Extract the [X, Y] coordinate from the center of the cell holding the provided text.  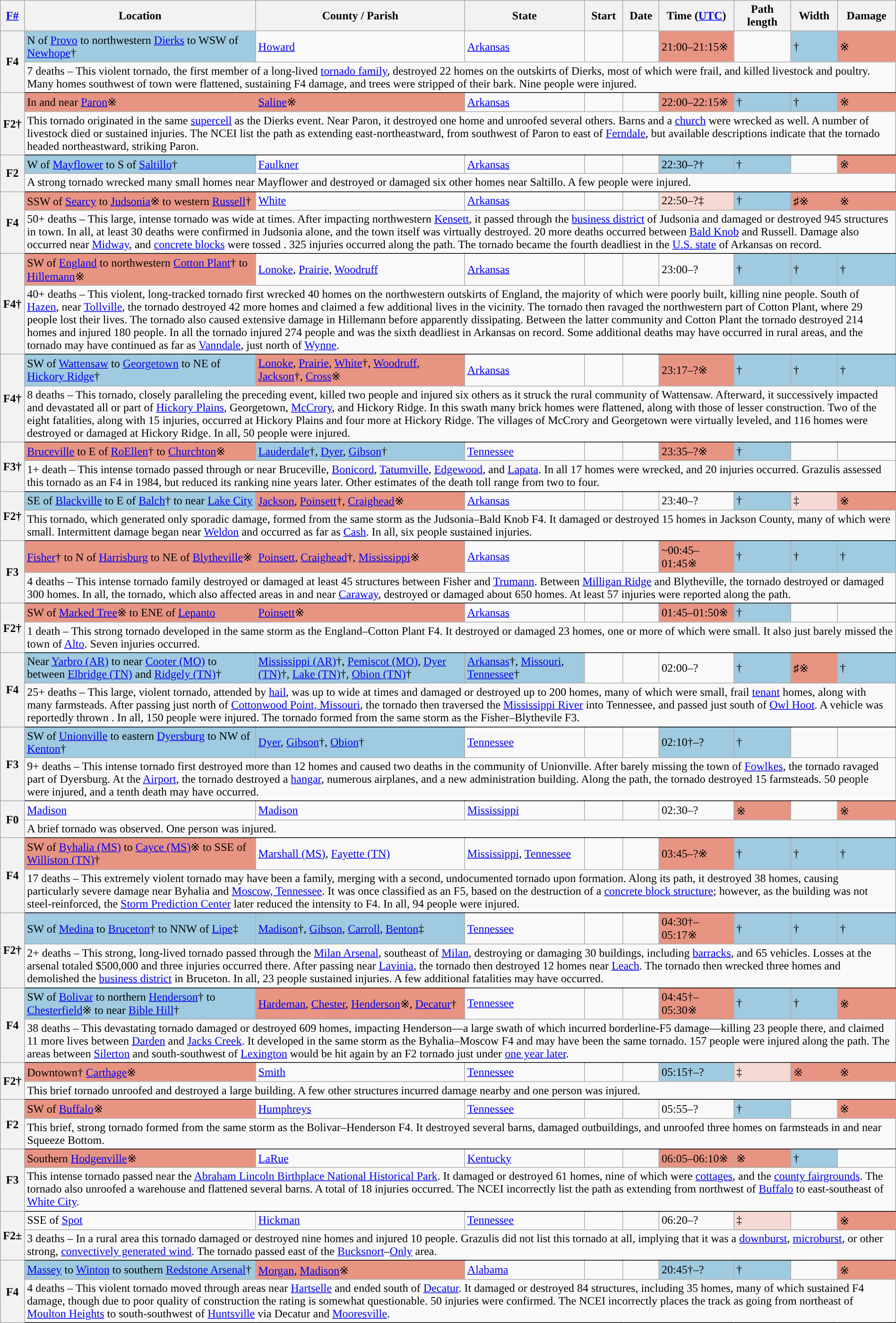
23:17–?※ [697, 370]
Jackson, Poinsett†, Craighead※ [360, 501]
02:00–? [697, 668]
01:45–01:50※ [697, 613]
F3† [12, 467]
Marshall (MS), Fayette (TN) [360, 854]
This brief tornado unroofed and destroyed a large building. A few other structures incurred damage nearby and one person was injured. [460, 1090]
SW of Unionville to eastern Dyersburg to NW of Kenton† [140, 742]
Southern Hodgenville※ [140, 1159]
Lonoke, Prairie, White†, Woodruff, Jackson†, Cross※ [360, 370]
Saline※ [360, 102]
23:35–?※ [697, 451]
Downtown† Carthage※ [140, 1072]
Damage [867, 16]
22:00–22:15※ [697, 102]
04:30†–05:17※ [697, 928]
SSW of Searcy to Judsonia※ to western Russell† [140, 201]
Lonoke, Prairie, Woodruff [360, 269]
Faulkner [360, 164]
~00:45–01:45※ [697, 557]
Alabama [525, 1270]
05:55–? [697, 1109]
Mississippi (AR)†, Pemiscot (MO), Dyer (TN)†, Lake (TN)†, Obion (TN)† [360, 668]
Smith [360, 1072]
20:45†–? [697, 1270]
02:10†–? [697, 742]
Hardeman, Chester, Henderson※, Decatur† [360, 1004]
Start [603, 16]
06:05–06:10※ [697, 1159]
Poinsett, Craighead†, Mississippi※ [360, 557]
F2± [12, 1236]
SE of Blackville to E of Balch† to near Lake City [140, 501]
Width [814, 16]
LaRue [360, 1159]
Location [140, 16]
Massey to Winton to southern Redstone Arsenal† [140, 1270]
SW of Bolivar to northern Henderson† to Chesterfield※ to near Bible Hill† [140, 1004]
22:30–?† [697, 164]
02:30–? [697, 811]
White [360, 201]
Lauderdale†, Dyer, Gibson† [360, 451]
Madison†, Gibson, Carroll, Benton‡ [360, 928]
05:15†–? [697, 1072]
Fisher† to N of Harrisburg to NE of Blytheville※ [140, 557]
In and near Paron※ [140, 102]
W of Mayflower to S of Saltillo† [140, 164]
Date [641, 16]
SSE of Spot [140, 1220]
F# [12, 16]
SW of Byhalia (MS) to Cayce (MS)※ to SSE of Williston (TN)† [140, 854]
A strong tornado wrecked many small homes near Mayflower and destroyed or damaged six other homes near Saltillo. A few people were injured. [460, 182]
Mississippi [525, 811]
Near Yarbro (AR) to near Cooter (MO) to between Elbridge (TN) and Ridgely (TN)† [140, 668]
Poinsett※ [360, 613]
22:50–?‡ [697, 201]
21:00–21:15※ [697, 46]
SW of Wattensaw to Georgetown to NE of Hickory Ridge† [140, 370]
Mississippi, Tennessee [525, 854]
06:20–? [697, 1220]
SW of Buffalo※ [140, 1109]
04:45†–05:30※ [697, 1004]
SW of England to northwestern Cotton Plant† to Hillemann※ [140, 269]
Howard [360, 46]
A brief tornado was observed. One person was injured. [460, 829]
N of Provo to northwestern Dierks to WSW of Newhope† [140, 46]
Morgan, Madison※ [360, 1270]
Bruceville to E of RoEllen† to Churchton※ [140, 451]
F0 [12, 820]
23:40–? [697, 501]
State [525, 16]
Humphreys [360, 1109]
Kentucky [525, 1159]
03:45–?※ [697, 854]
Hickman [360, 1220]
23:00–? [697, 269]
Path length [763, 16]
SW of Marked Tree※ to ENE of Lepanto [140, 613]
Arkansas†, Missouri, Tennessee† [525, 668]
Dyer, Gibson†, Obion† [360, 742]
County / Parish [360, 16]
SW of Medina to Bruceton† to NNW of Lipe‡ [140, 928]
Time (UTC) [697, 16]
